Output the (x, y) coordinate of the center of the cell containing the given text.  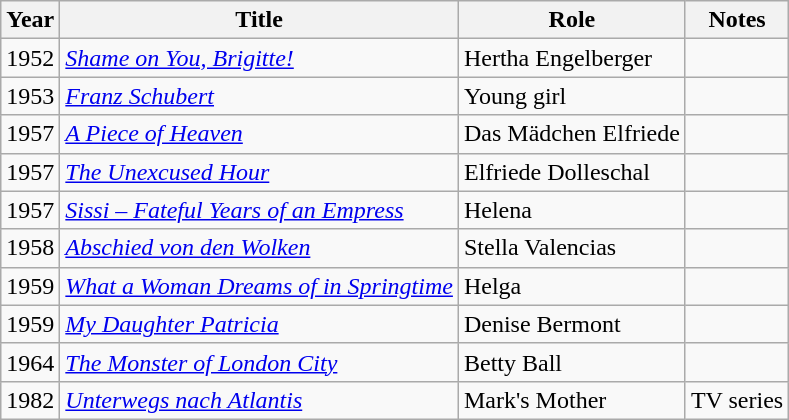
Sissi – Fateful Years of an Empress (260, 210)
1964 (30, 362)
The Monster of London City (260, 362)
Das Mädchen Elfriede (572, 134)
My Daughter Patricia (260, 324)
Unterwegs nach Atlantis (260, 400)
A Piece of Heaven (260, 134)
What a Woman Dreams of in Springtime (260, 286)
Helena (572, 210)
Betty Ball (572, 362)
Elfriede Dolleschal (572, 172)
Title (260, 20)
1982 (30, 400)
Stella Valencias (572, 248)
Hertha Engelberger (572, 58)
Mark's Mother (572, 400)
1952 (30, 58)
Denise Bermont (572, 324)
Year (30, 20)
Franz Schubert (260, 96)
Young girl (572, 96)
1953 (30, 96)
Notes (736, 20)
Helga (572, 286)
TV series (736, 400)
Role (572, 20)
The Unexcused Hour (260, 172)
Abschied von den Wolken (260, 248)
1958 (30, 248)
Shame on You, Brigitte! (260, 58)
